Locate the cell with the specified text and output its [x, y] center coordinate. 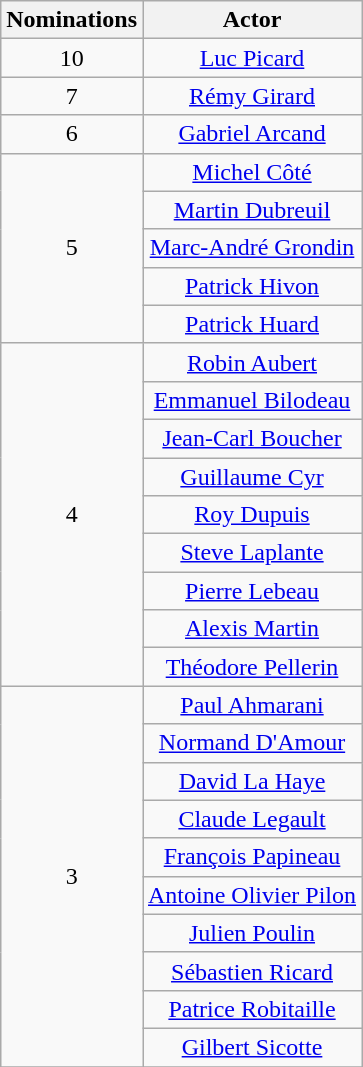
Rémy Girard [252, 96]
Guillaume Cyr [252, 477]
Julien Poulin [252, 933]
Nominations [72, 20]
David La Haye [252, 781]
Antoine Olivier Pilon [252, 895]
Patrick Huard [252, 324]
François Papineau [252, 857]
Emmanuel Bilodeau [252, 400]
Robin Aubert [252, 362]
4 [72, 514]
6 [72, 134]
Patrice Robitaille [252, 1009]
Marc-André Grondin [252, 248]
Alexis Martin [252, 629]
Patrick Hivon [252, 286]
10 [72, 58]
Roy Dupuis [252, 515]
Gabriel Arcand [252, 134]
Martin Dubreuil [252, 210]
7 [72, 96]
Pierre Lebeau [252, 591]
Actor [252, 20]
5 [72, 248]
Sébastien Ricard [252, 971]
Jean-Carl Boucher [252, 438]
Théodore Pellerin [252, 667]
3 [72, 876]
Normand D'Amour [252, 743]
Steve Laplante [252, 553]
Gilbert Sicotte [252, 1047]
Paul Ahmarani [252, 705]
Claude Legault [252, 819]
Luc Picard [252, 58]
Michel Côté [252, 172]
